Locate the cell with the specified text and output its (x, y) center coordinate. 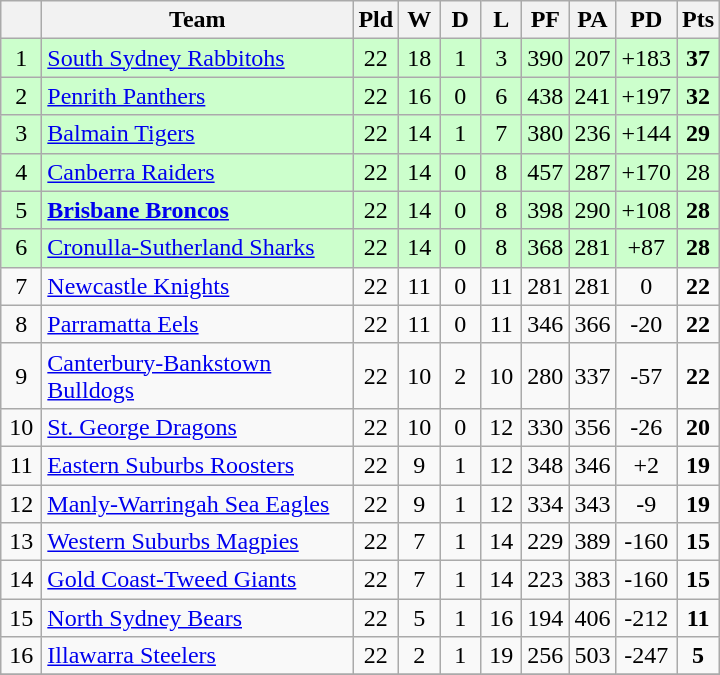
Eastern Suburbs Roosters (198, 465)
D (460, 20)
13 (22, 542)
Canberra Raiders (198, 172)
380 (546, 134)
Western Suburbs Magpies (198, 542)
Penrith Panthers (198, 96)
-247 (646, 656)
+170 (646, 172)
241 (592, 96)
457 (546, 172)
L (502, 20)
PA (592, 20)
PF (546, 20)
287 (592, 172)
366 (592, 324)
Parramatta Eels (198, 324)
343 (592, 503)
North Sydney Bears (198, 618)
383 (592, 580)
29 (698, 134)
256 (546, 656)
280 (546, 376)
398 (546, 210)
Team (198, 20)
Gold Coast-Tweed Giants (198, 580)
337 (592, 376)
Canterbury-Bankstown Bulldogs (198, 376)
229 (546, 542)
32 (698, 96)
Pld (376, 20)
Manly-Warringah Sea Eagles (198, 503)
-20 (646, 324)
South Sydney Rabbitohs (198, 58)
194 (546, 618)
Cronulla-Sutherland Sharks (198, 248)
368 (546, 248)
236 (592, 134)
+108 (646, 210)
20 (698, 427)
-57 (646, 376)
Newcastle Knights (198, 286)
390 (546, 58)
438 (546, 96)
356 (592, 427)
207 (592, 58)
+2 (646, 465)
+144 (646, 134)
Illawarra Steelers (198, 656)
PD (646, 20)
Brisbane Broncos (198, 210)
290 (592, 210)
389 (592, 542)
St. George Dragons (198, 427)
18 (420, 58)
-212 (646, 618)
Pts (698, 20)
+197 (646, 96)
334 (546, 503)
348 (546, 465)
37 (698, 58)
+183 (646, 58)
Balmain Tigers (198, 134)
406 (592, 618)
-9 (646, 503)
W (420, 20)
+87 (646, 248)
4 (22, 172)
-26 (646, 427)
330 (546, 427)
503 (592, 656)
223 (546, 580)
